Find where the given text appears and provide that cell's center as (X, Y) coordinate. 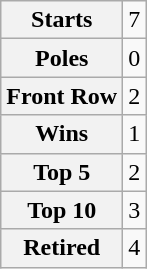
Top 10 (62, 210)
Front Row (62, 96)
4 (134, 248)
1 (134, 134)
0 (134, 58)
3 (134, 210)
Poles (62, 58)
Starts (62, 20)
7 (134, 20)
Top 5 (62, 172)
Retired (62, 248)
Wins (62, 134)
